Capture the cell that displays the provided text and extract its (X, Y) central coordinate. 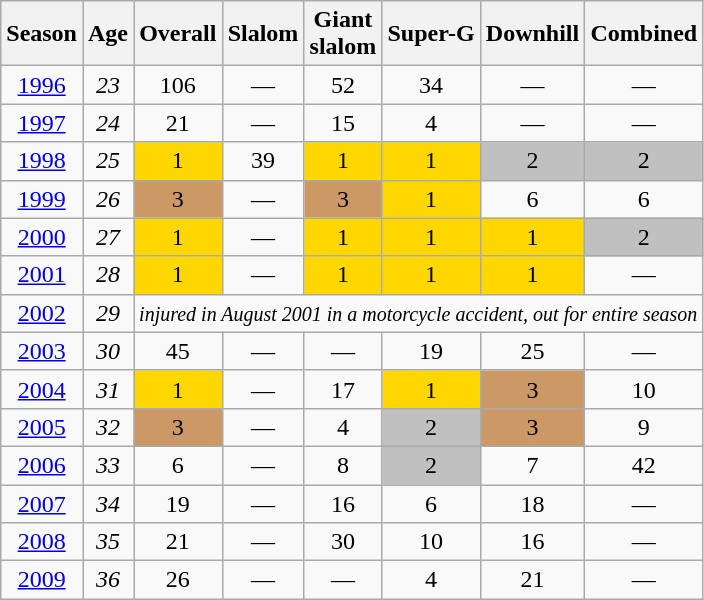
2000 (42, 237)
injured in August 2001 in a motorcycle accident, out for entire season (418, 313)
Downhill (532, 34)
Age (108, 34)
1996 (42, 85)
1999 (42, 199)
Combined (644, 34)
39 (263, 161)
28 (108, 275)
27 (108, 237)
Giantslalom (343, 34)
106 (178, 85)
1998 (42, 161)
Slalom (263, 34)
45 (178, 351)
24 (108, 123)
2004 (42, 389)
Overall (178, 34)
8 (343, 465)
23 (108, 85)
2009 (42, 580)
7 (532, 465)
31 (108, 389)
2008 (42, 542)
Season (42, 34)
2003 (42, 351)
2001 (42, 275)
15 (343, 123)
32 (108, 427)
42 (644, 465)
Super-G (431, 34)
1997 (42, 123)
2006 (42, 465)
33 (108, 465)
18 (532, 503)
29 (108, 313)
52 (343, 85)
17 (343, 389)
2002 (42, 313)
2005 (42, 427)
35 (108, 542)
36 (108, 580)
2007 (42, 503)
9 (644, 427)
